Output the [x, y] coordinate of the center of the cell containing the given text.  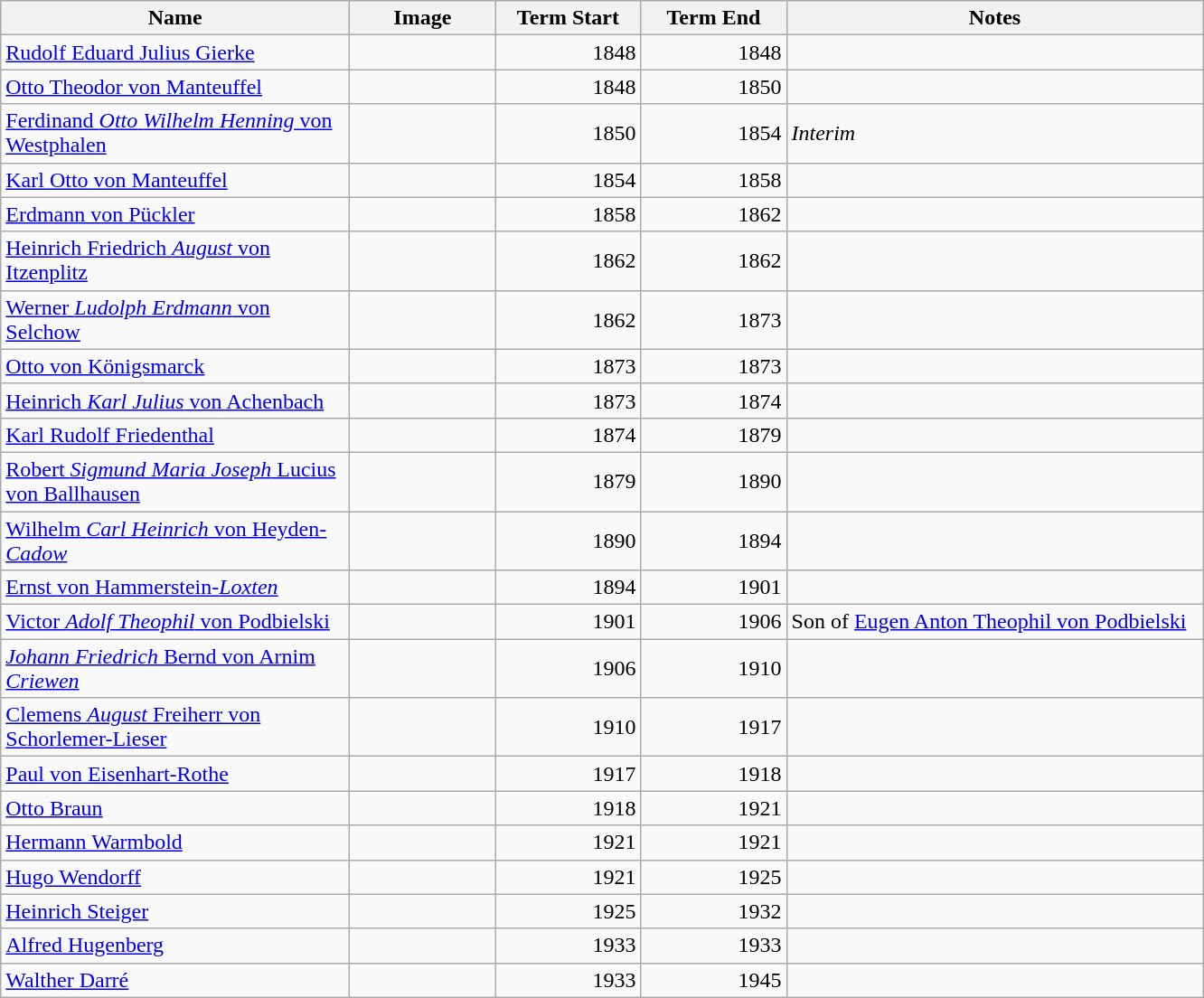
Robert Sigmund Maria Joseph Lucius von Ballhausen [175, 481]
Term Start [568, 18]
Alfred Hugenberg [175, 946]
Son of Eugen Anton Theophil von Podbielski [994, 622]
Notes [994, 18]
Paul von Eisenhart-Rothe [175, 774]
Karl Rudolf Friedenthal [175, 435]
Hugo Wendorff [175, 877]
Otto Braun [175, 808]
Erdmann von Pückler [175, 214]
Name [175, 18]
Wilhelm Carl Heinrich von Heyden-Cadow [175, 541]
Image [423, 18]
Rudolf Eduard Julius Gierke [175, 52]
Heinrich Friedrich August von Itzenplitz [175, 260]
Clemens August Freiherr von Schorlemer-Lieser [175, 727]
Ferdinand Otto Wilhelm Henning von Westphalen [175, 134]
Karl Otto von Manteuffel [175, 180]
Hermann Warmbold [175, 843]
Otto von Königsmarck [175, 366]
Interim [994, 134]
1932 [714, 911]
Werner Ludolph Erdmann von Selchow [175, 320]
Ernst von Hammerstein-Loxten [175, 588]
Otto Theodor von Manteuffel [175, 87]
Heinrich Karl Julius von Achenbach [175, 400]
Term End [714, 18]
Victor Adolf Theophil von Podbielski [175, 622]
Johann Friedrich Bernd von Arnim Criewen [175, 669]
Walther Darré [175, 980]
1945 [714, 980]
Heinrich Steiger [175, 911]
